Locate the cell with the specified text and output its (x, y) center coordinate. 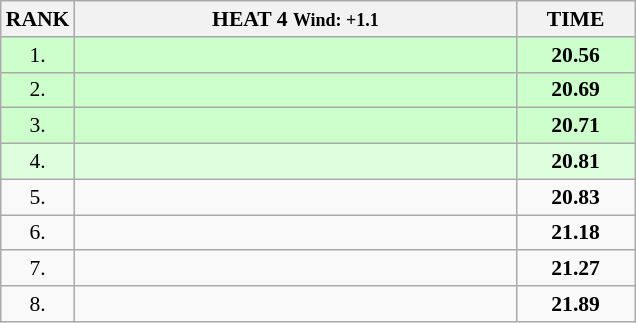
20.69 (576, 90)
8. (38, 304)
RANK (38, 19)
3. (38, 126)
TIME (576, 19)
4. (38, 162)
6. (38, 233)
20.56 (576, 55)
5. (38, 197)
1. (38, 55)
20.81 (576, 162)
HEAT 4 Wind: +1.1 (295, 19)
7. (38, 269)
21.18 (576, 233)
20.83 (576, 197)
20.71 (576, 126)
21.27 (576, 269)
21.89 (576, 304)
2. (38, 90)
